Return the [x, y] coordinate for the center point of the cell that contains the specified text.  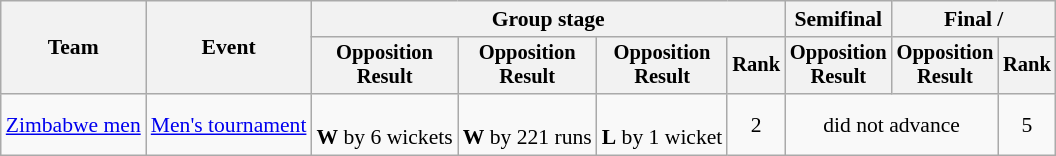
Men's tournament [229, 124]
5 [1027, 124]
W by 221 runs [528, 124]
Semifinal [838, 19]
Event [229, 48]
did not advance [892, 124]
W by 6 wickets [384, 124]
2 [756, 124]
L by 1 wicket [662, 124]
Team [74, 48]
Zimbabwe men [74, 124]
Group stage [548, 19]
Final / [974, 19]
